Return [x, y] of the center of cell containing provided text 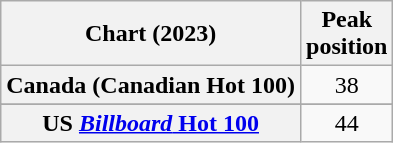
44 [347, 123]
Canada (Canadian Hot 100) [151, 85]
38 [347, 85]
Peakposition [347, 34]
US Billboard Hot 100 [151, 123]
Chart (2023) [151, 34]
